Return the [X, Y] coordinate for the center point of the cell that contains the specified text.  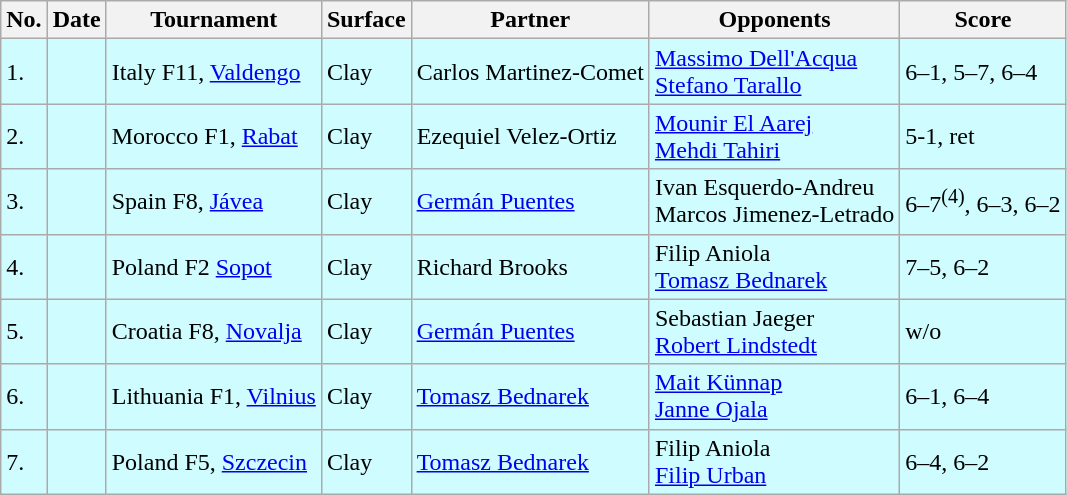
6–1, 6–4 [983, 396]
5. [24, 332]
Tournament [214, 20]
6–4, 6–2 [983, 462]
Poland F2 Sopot [214, 266]
No. [24, 20]
Poland F5, Szczecin [214, 462]
Mounir El Aarej Mehdi Tahiri [774, 136]
Ivan Esquerdo-Andreu Marcos Jimenez-Letrado [774, 202]
Mait Künnap Janne Ojala [774, 396]
Filip Aniola Filip Urban [774, 462]
Surface [366, 20]
Ezequiel Velez-Ortiz [530, 136]
7–5, 6–2 [983, 266]
5-1, ret [983, 136]
6. [24, 396]
6–7(4), 6–3, 6–2 [983, 202]
6–1, 5–7, 6–4 [983, 72]
Filip Aniola Tomasz Bednarek [774, 266]
Spain F8, Jávea [214, 202]
Opponents [774, 20]
Carlos Martinez-Comet [530, 72]
Lithuania F1, Vilnius [214, 396]
Italy F11, Valdengo [214, 72]
7. [24, 462]
Sebastian Jaeger Robert Lindstedt [774, 332]
Date [76, 20]
Morocco F1, Rabat [214, 136]
2. [24, 136]
Score [983, 20]
w/o [983, 332]
4. [24, 266]
Richard Brooks [530, 266]
1. [24, 72]
Massimo Dell'Acqua Stefano Tarallo [774, 72]
Partner [530, 20]
Croatia F8, Novalja [214, 332]
3. [24, 202]
